Capture the cell that displays the provided text and extract its (X, Y) central coordinate. 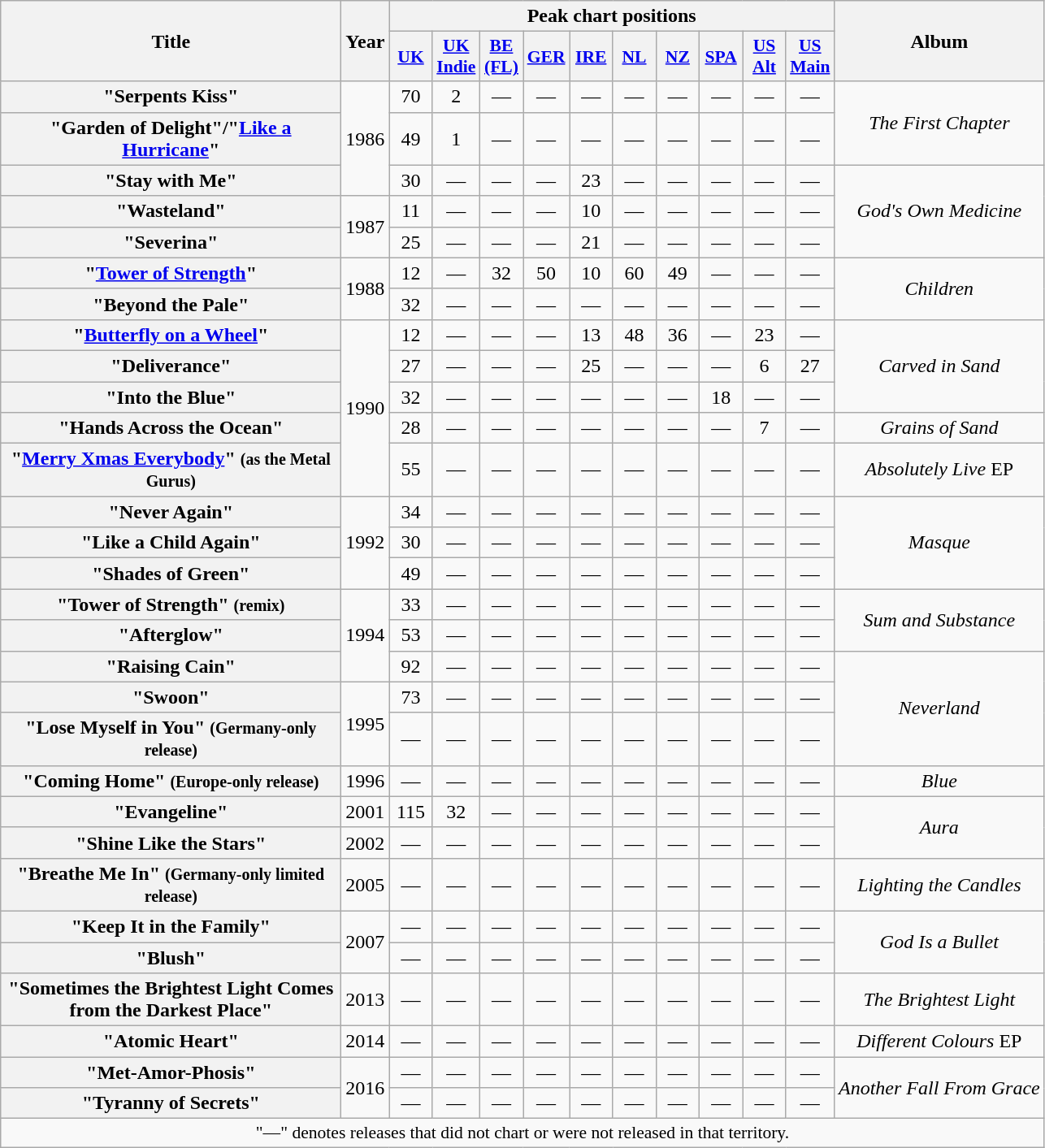
"Like a Child Again" (171, 543)
48 (634, 335)
1996 (366, 781)
1986 (366, 138)
UK Indie (456, 57)
2014 (366, 1042)
Children (939, 288)
"Sometimes the Brightest Light Comes from the Darkest Place" (171, 999)
70 (411, 97)
US Main (809, 57)
Grains of Sand (939, 428)
2005 (366, 884)
"Deliverance" (171, 366)
50 (546, 273)
"Tower of Strength" (remix) (171, 604)
Different Colours EP (939, 1042)
"Serpents Kiss" (171, 97)
Masque (939, 543)
"Atomic Heart" (171, 1042)
2013 (366, 999)
"Coming Home" (Europe-only release) (171, 781)
7 (764, 428)
11 (411, 211)
US Alt (764, 57)
"Breathe Me In" (Germany-only limited release) (171, 884)
The Brightest Light (939, 999)
The First Chapter (939, 123)
"Evangeline" (171, 812)
UK (411, 57)
2002 (366, 843)
Blue (939, 781)
92 (411, 666)
1987 (366, 227)
"Into the Blue" (171, 397)
1992 (366, 543)
18 (722, 397)
Another Fall From Grace (939, 1088)
Album (939, 41)
"Tyranny of Secrets" (171, 1103)
60 (634, 273)
BE (FL) (501, 57)
IRE (592, 57)
"Never Again" (171, 512)
"Garden of Delight"/"Like a Hurricane" (171, 138)
"Keep It in the Family" (171, 926)
Sum and Substance (939, 620)
"Swoon" (171, 697)
"Raising Cain" (171, 666)
1990 (366, 408)
36 (678, 335)
55 (411, 470)
13 (592, 335)
"Stay with Me" (171, 180)
1994 (366, 635)
Neverland (939, 708)
2001 (366, 812)
21 (592, 242)
1995 (366, 723)
53 (411, 635)
"Merry Xmas Everybody" (as the Metal Gurus) (171, 470)
"Shades of Green" (171, 574)
Lighting the Candles (939, 884)
"Afterglow" (171, 635)
"Wasteland" (171, 211)
"Lose Myself in You" (Germany-only release) (171, 739)
Carved in Sand (939, 366)
"Beyond the Pale" (171, 304)
Absolutely Live EP (939, 470)
"Tower of Strength" (171, 273)
"Met-Amor-Phosis" (171, 1072)
"—" denotes releases that did not chart or were not released in that territory. (522, 1133)
115 (411, 812)
NZ (678, 57)
"Shine Like the Stars" (171, 843)
Peak chart positions (612, 16)
NL (634, 57)
God Is a Bullet (939, 942)
2 (456, 97)
1 (456, 138)
"Blush" (171, 958)
34 (411, 512)
33 (411, 604)
2007 (366, 942)
Title (171, 41)
73 (411, 697)
"Hands Across the Ocean" (171, 428)
God's Own Medicine (939, 211)
GER (546, 57)
1988 (366, 288)
Year (366, 41)
"Butterfly on a Wheel" (171, 335)
2016 (366, 1088)
6 (764, 366)
SPA (722, 57)
28 (411, 428)
Aura (939, 827)
"Severina" (171, 242)
